From the cell containing the given text, extract its center point as (X, Y) coordinate. 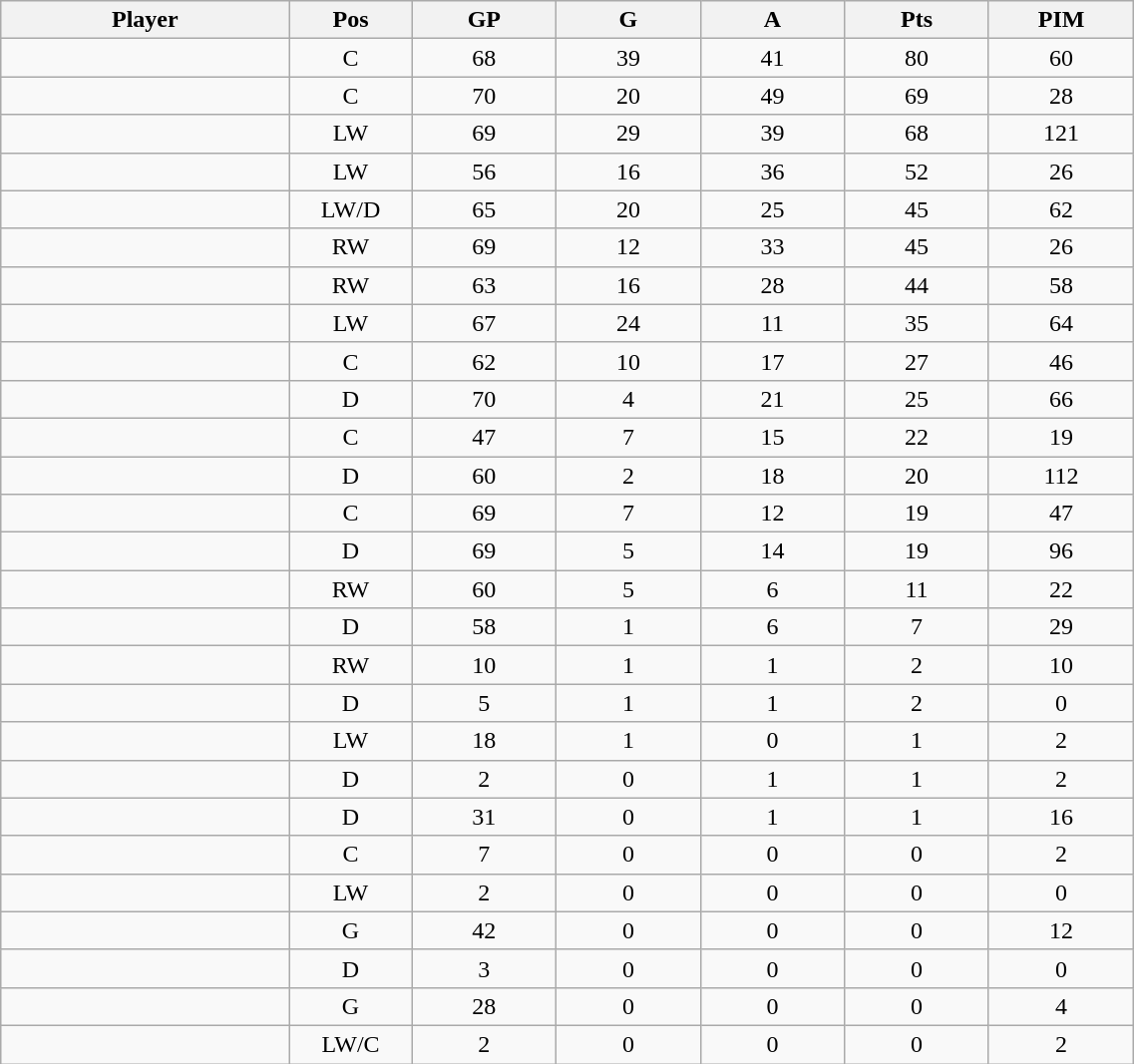
67 (485, 323)
Player (146, 20)
PIM (1061, 20)
52 (918, 172)
LW/C (351, 1044)
112 (1061, 476)
121 (1061, 134)
LW/D (351, 209)
GP (485, 20)
Pos (351, 20)
66 (1061, 399)
Pts (918, 20)
17 (772, 361)
31 (485, 817)
41 (772, 58)
49 (772, 96)
56 (485, 172)
36 (772, 172)
27 (918, 361)
65 (485, 209)
14 (772, 551)
35 (918, 323)
3 (485, 968)
24 (628, 323)
42 (485, 930)
15 (772, 437)
A (772, 20)
33 (772, 247)
96 (1061, 551)
44 (918, 285)
46 (1061, 361)
64 (1061, 323)
80 (918, 58)
21 (772, 399)
63 (485, 285)
